Scan for the cell matching the given text and deliver its (x, y) coordinate at center. 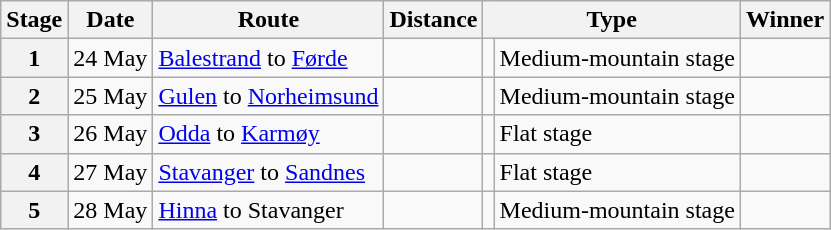
24 May (110, 58)
Route (268, 20)
Stavanger to Sandnes (268, 172)
28 May (110, 210)
Balestrand to Førde (268, 58)
2 (34, 96)
Hinna to Stavanger (268, 210)
Date (110, 20)
27 May (110, 172)
4 (34, 172)
Odda to Karmøy (268, 134)
25 May (110, 96)
1 (34, 58)
Winner (784, 20)
Distance (434, 20)
Type (612, 20)
5 (34, 210)
3 (34, 134)
Stage (34, 20)
26 May (110, 134)
Gulen to Norheimsund (268, 96)
